Find where the given text appears and provide that cell's center as (x, y) coordinate. 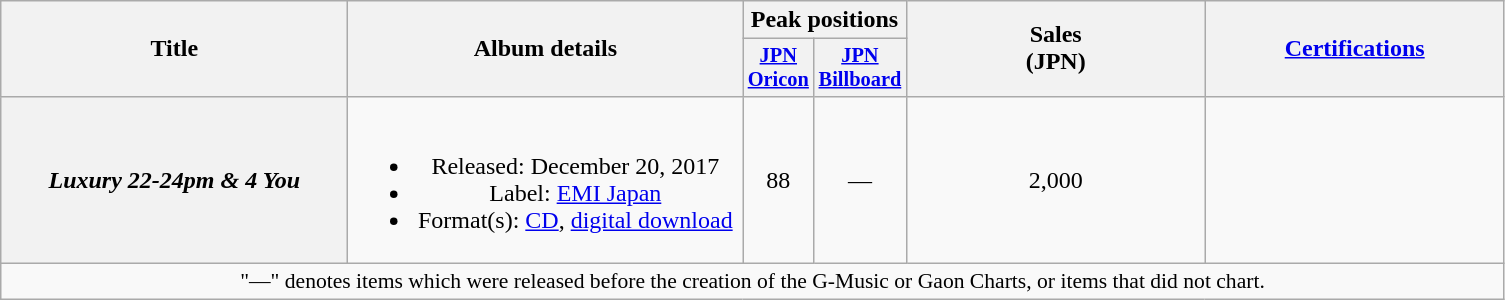
"—" denotes items which were released before the creation of the G-Music or Gaon Charts, or items that did not chart. (752, 282)
Certifications (1354, 49)
2,000 (1056, 180)
Sales(JPN) (1056, 49)
Peak positions (824, 20)
Luxury 22-24pm & 4 You (174, 180)
JPNBillboard (860, 68)
Released: December 20, 2017Label: EMI JapanFormat(s): CD, digital download (546, 180)
88 (778, 180)
JPNOricon (778, 68)
— (860, 180)
Album details (546, 49)
Title (174, 49)
